Find where the given text appears and provide that cell's center as (x, y) coordinate. 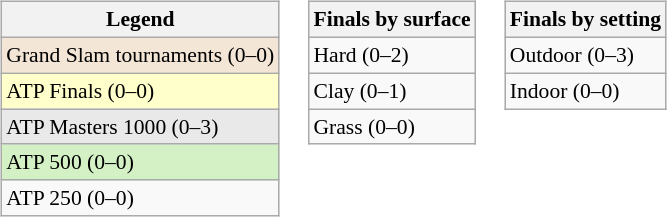
Clay (0–1) (392, 91)
ATP Masters 1000 (0–3) (140, 127)
Grand Slam tournaments (0–0) (140, 55)
Hard (0–2) (392, 55)
Finals by surface (392, 20)
Legend (140, 20)
Indoor (0–0) (586, 91)
ATP 250 (0–0) (140, 198)
ATP 500 (0–0) (140, 162)
Outdoor (0–3) (586, 55)
ATP Finals (0–0) (140, 91)
Grass (0–0) (392, 127)
Finals by setting (586, 20)
